Return the (X, Y) coordinate for the center point of the cell that contains the specified text.  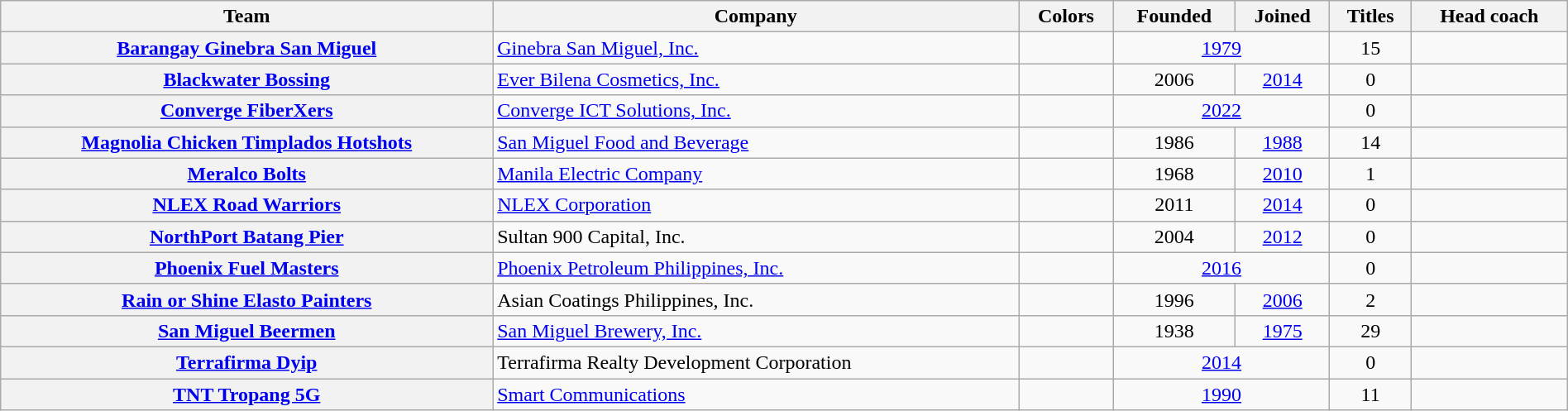
San Miguel Beermen (246, 331)
1975 (1282, 331)
Asian Coatings Philippines, Inc. (756, 299)
Team (246, 17)
Phoenix Petroleum Philippines, Inc. (756, 268)
1968 (1174, 174)
15 (1370, 48)
Magnolia Chicken Timplados Hotshots (246, 142)
2 (1370, 299)
Barangay Ginebra San Miguel (246, 48)
Head coach (1489, 17)
San Miguel Brewery, Inc. (756, 331)
Converge FiberXers (246, 111)
Terrafirma Dyip (246, 362)
1996 (1174, 299)
San Miguel Food and Beverage (756, 142)
Company (756, 17)
NorthPort Batang Pier (246, 237)
1938 (1174, 331)
2022 (1221, 111)
Meralco Bolts (246, 174)
Smart Communications (756, 394)
Ginebra San Miguel, Inc. (756, 48)
Ever Bilena Cosmetics, Inc. (756, 79)
1988 (1282, 142)
1990 (1221, 394)
NLEX Road Warriors (246, 205)
1986 (1174, 142)
Founded (1174, 17)
NLEX Corporation (756, 205)
14 (1370, 142)
2010 (1282, 174)
Joined (1282, 17)
1979 (1221, 48)
2016 (1221, 268)
29 (1370, 331)
1 (1370, 174)
Manila Electric Company (756, 174)
Converge ICT Solutions, Inc. (756, 111)
2004 (1174, 237)
TNT Tropang 5G (246, 394)
Colors (1066, 17)
Rain or Shine Elasto Painters (246, 299)
Terrafirma Realty Development Corporation (756, 362)
Titles (1370, 17)
11 (1370, 394)
2012 (1282, 237)
Blackwater Bossing (246, 79)
Phoenix Fuel Masters (246, 268)
2011 (1174, 205)
Sultan 900 Capital, Inc. (756, 237)
